Extract the [X, Y] coordinate from the center of the cell holding the provided text.  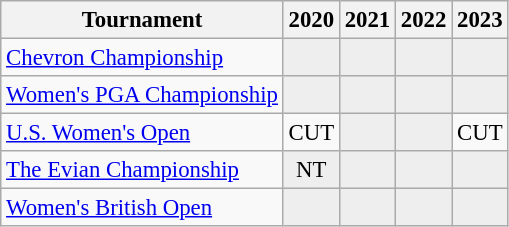
Tournament [142, 20]
2022 [424, 20]
The Evian Championship [142, 170]
U.S. Women's Open [142, 133]
NT [311, 170]
Women's PGA Championship [142, 95]
2020 [311, 20]
Women's British Open [142, 208]
Chevron Championship [142, 58]
2023 [480, 20]
2021 [367, 20]
